Find where the given text appears and provide that cell's center as [X, Y] coordinate. 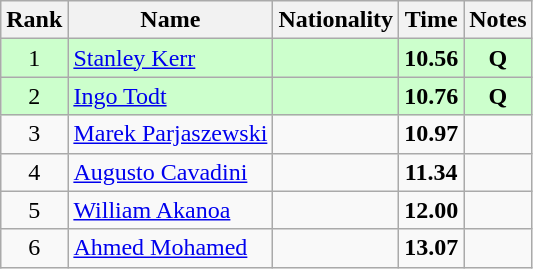
10.97 [432, 134]
1 [34, 58]
11.34 [432, 172]
3 [34, 134]
13.07 [432, 248]
Marek Parjaszewski [170, 134]
Ingo Todt [170, 96]
Rank [34, 20]
10.76 [432, 96]
William Akanoa [170, 210]
Stanley Kerr [170, 58]
Time [432, 20]
4 [34, 172]
5 [34, 210]
Name [170, 20]
2 [34, 96]
10.56 [432, 58]
Augusto Cavadini [170, 172]
Notes [498, 20]
6 [34, 248]
12.00 [432, 210]
Ahmed Mohamed [170, 248]
Nationality [336, 20]
